Locate the cell with the specified text and output its [X, Y] center coordinate. 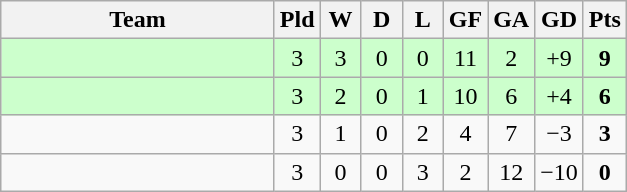
GF [465, 20]
4 [465, 134]
+4 [560, 96]
−10 [560, 172]
9 [604, 58]
D [382, 20]
+9 [560, 58]
Pld [297, 20]
10 [465, 96]
Pts [604, 20]
GD [560, 20]
Team [138, 20]
W [340, 20]
−3 [560, 134]
L [422, 20]
7 [512, 134]
GA [512, 20]
12 [512, 172]
11 [465, 58]
